Return [X, Y] of the center of cell containing provided text 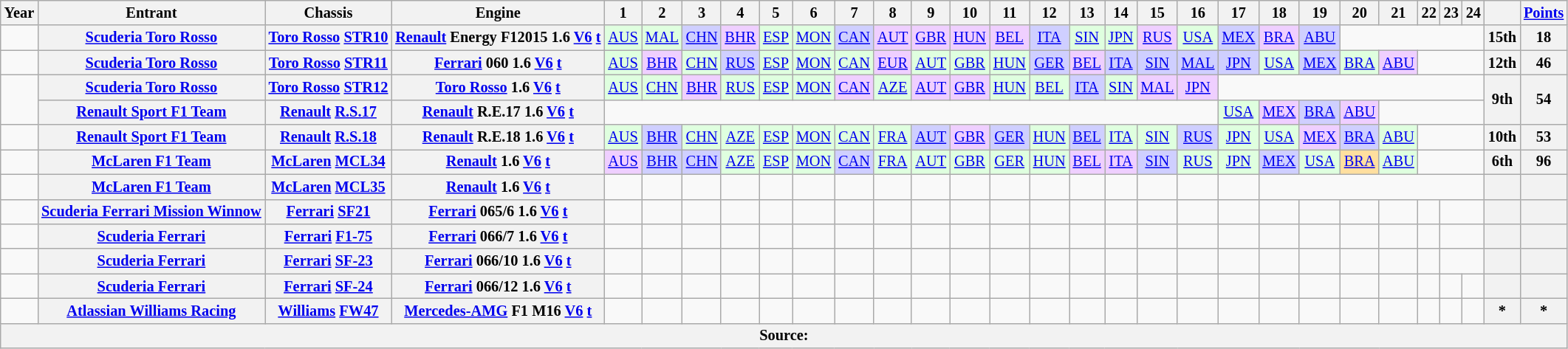
Ferrari 065/6 1.6 V6 t [498, 212]
10 [970, 13]
54 [1544, 99]
11 [1010, 13]
Ferrari SF21 [329, 212]
53 [1544, 137]
Engine [498, 13]
20 [1359, 13]
16 [1198, 13]
13 [1087, 13]
23 [1451, 13]
Entrant [151, 13]
Renault R.E.17 1.6 V6 t [498, 112]
Renault R.E.18 1.6 V6 t [498, 137]
Ferrari SF-24 [329, 286]
12 [1050, 13]
Ferrari SF-23 [329, 261]
Toro Rosso STR10 [329, 38]
McLaren MCL35 [329, 187]
8 [893, 13]
12th [1502, 63]
5 [776, 13]
Ferrari 066/10 1.6 V6 t [498, 261]
15th [1502, 38]
Renault R.S.18 [329, 137]
10th [1502, 137]
Atlassian Williams Racing [151, 311]
22 [1429, 13]
2 [662, 13]
6th [1502, 162]
14 [1121, 13]
Chassis [329, 13]
Ferrari 060 1.6 V6 t [498, 63]
15 [1157, 13]
24 [1473, 13]
Renault R.S.17 [329, 112]
Ferrari F1-75 [329, 236]
96 [1544, 162]
Toro Rosso STR12 [329, 87]
Toro Rosso 1.6 V6 t [498, 87]
Renault Energy F12015 1.6 V6 t [498, 38]
Points [1544, 13]
Source: [784, 336]
6 [814, 13]
Ferrari 066/7 1.6 V6 t [498, 236]
McLaren MCL34 [329, 162]
Toro Rosso STR11 [329, 63]
Ferrari 066/12 1.6 V6 t [498, 286]
9 [931, 13]
1 [623, 13]
19 [1319, 13]
7 [854, 13]
Year [19, 13]
17 [1238, 13]
Williams FW47 [329, 311]
21 [1399, 13]
9th [1502, 99]
46 [1544, 63]
EUR [893, 63]
4 [740, 13]
Mercedes-AMG F1 M16 V6 t [498, 311]
3 [702, 13]
Scuderia Ferrari Mission Winnow [151, 212]
